Detect which cell encompasses the target text, then output its (x, y) center coordinate. 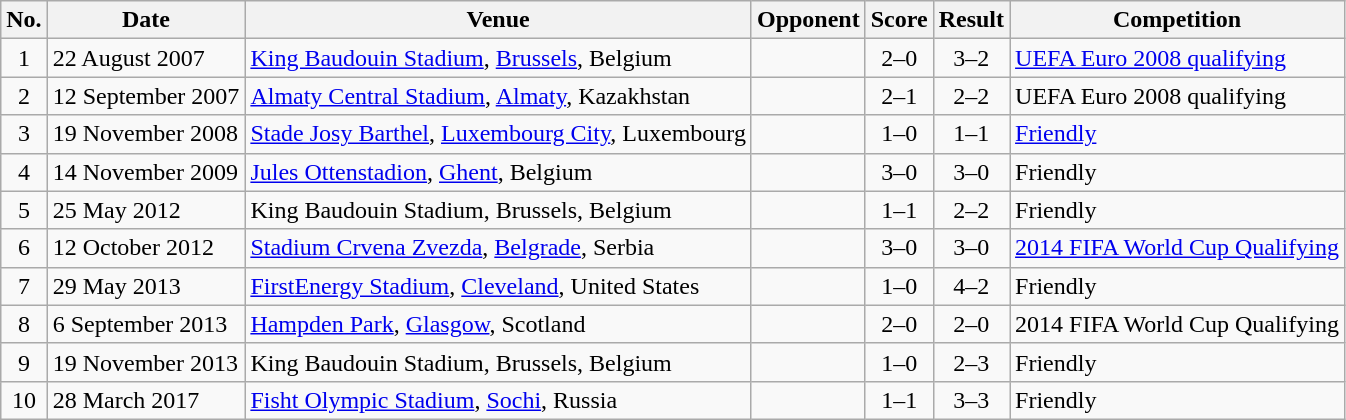
Hampden Park, Glasgow, Scotland (498, 324)
Stadium Crvena Zvezda, Belgrade, Serbia (498, 248)
28 March 2017 (146, 400)
9 (24, 362)
6 (24, 248)
5 (24, 210)
Competition (1178, 20)
Jules Ottenstadion, Ghent, Belgium (498, 172)
2 (24, 96)
14 November 2009 (146, 172)
12 October 2012 (146, 248)
No. (24, 20)
Fisht Olympic Stadium, Sochi, Russia (498, 400)
19 November 2013 (146, 362)
Opponent (808, 20)
Date (146, 20)
25 May 2012 (146, 210)
7 (24, 286)
4–2 (971, 286)
FirstEnergy Stadium, Cleveland, United States (498, 286)
8 (24, 324)
Almaty Central Stadium, Almaty, Kazakhstan (498, 96)
4 (24, 172)
1 (24, 58)
19 November 2008 (146, 134)
Stade Josy Barthel, Luxembourg City, Luxembourg (498, 134)
2–1 (899, 96)
22 August 2007 (146, 58)
6 September 2013 (146, 324)
29 May 2013 (146, 286)
12 September 2007 (146, 96)
10 (24, 400)
Result (971, 20)
Score (899, 20)
Venue (498, 20)
3–3 (971, 400)
2–3 (971, 362)
3–2 (971, 58)
3 (24, 134)
